Determine the (x, y) coordinate at the center of the cell enclosing the given text.  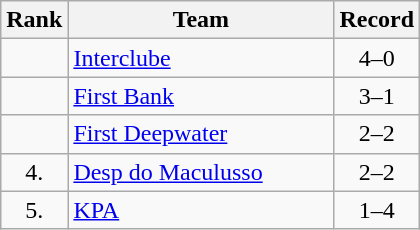
KPA (201, 210)
First Deepwater (201, 134)
Desp do Maculusso (201, 172)
4–0 (377, 58)
3–1 (377, 96)
Rank (34, 20)
Team (201, 20)
5. (34, 210)
First Bank (201, 96)
Interclube (201, 58)
Record (377, 20)
4. (34, 172)
1–4 (377, 210)
